Detect which cell encompasses the target text, then output its (X, Y) center coordinate. 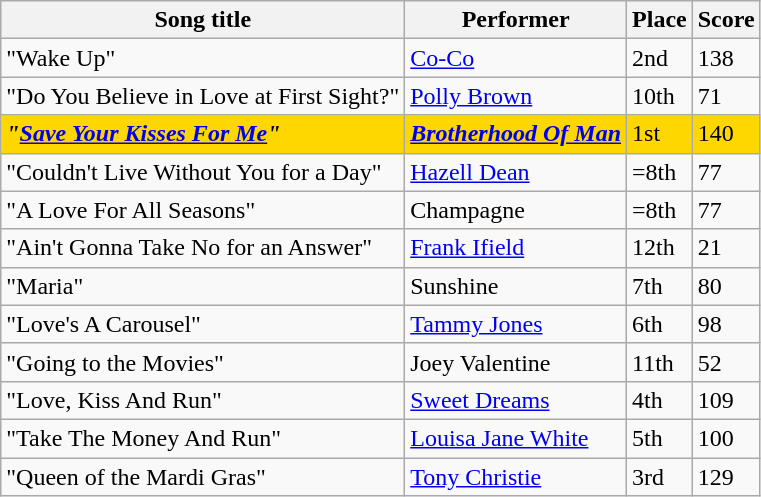
129 (726, 477)
Co-Co (516, 58)
Hazell Dean (516, 172)
10th (660, 96)
12th (660, 248)
"Maria" (203, 286)
Place (660, 20)
6th (660, 324)
Polly Brown (516, 96)
2nd (660, 58)
Tony Christie (516, 477)
Frank Ifield (516, 248)
52 (726, 362)
100 (726, 438)
1st (660, 134)
138 (726, 58)
Champagne (516, 210)
Score (726, 20)
80 (726, 286)
Sweet Dreams (516, 400)
11th (660, 362)
7th (660, 286)
98 (726, 324)
"Couldn't Live Without You for a Day" (203, 172)
"A Love For All Seasons" (203, 210)
"Do You Believe in Love at First Sight?" (203, 96)
"Queen of the Mardi Gras" (203, 477)
"Ain't Gonna Take No for an Answer" (203, 248)
"Wake Up" (203, 58)
Performer (516, 20)
Louisa Jane White (516, 438)
"Take The Money And Run" (203, 438)
Sunshine (516, 286)
Song title (203, 20)
4th (660, 400)
21 (726, 248)
"Save Your Kisses For Me" (203, 134)
3rd (660, 477)
"Love's A Carousel" (203, 324)
Joey Valentine (516, 362)
Tammy Jones (516, 324)
109 (726, 400)
140 (726, 134)
Brotherhood Of Man (516, 134)
5th (660, 438)
71 (726, 96)
"Going to the Movies" (203, 362)
"Love, Kiss And Run" (203, 400)
